Return [x, y] of the center of cell containing provided text 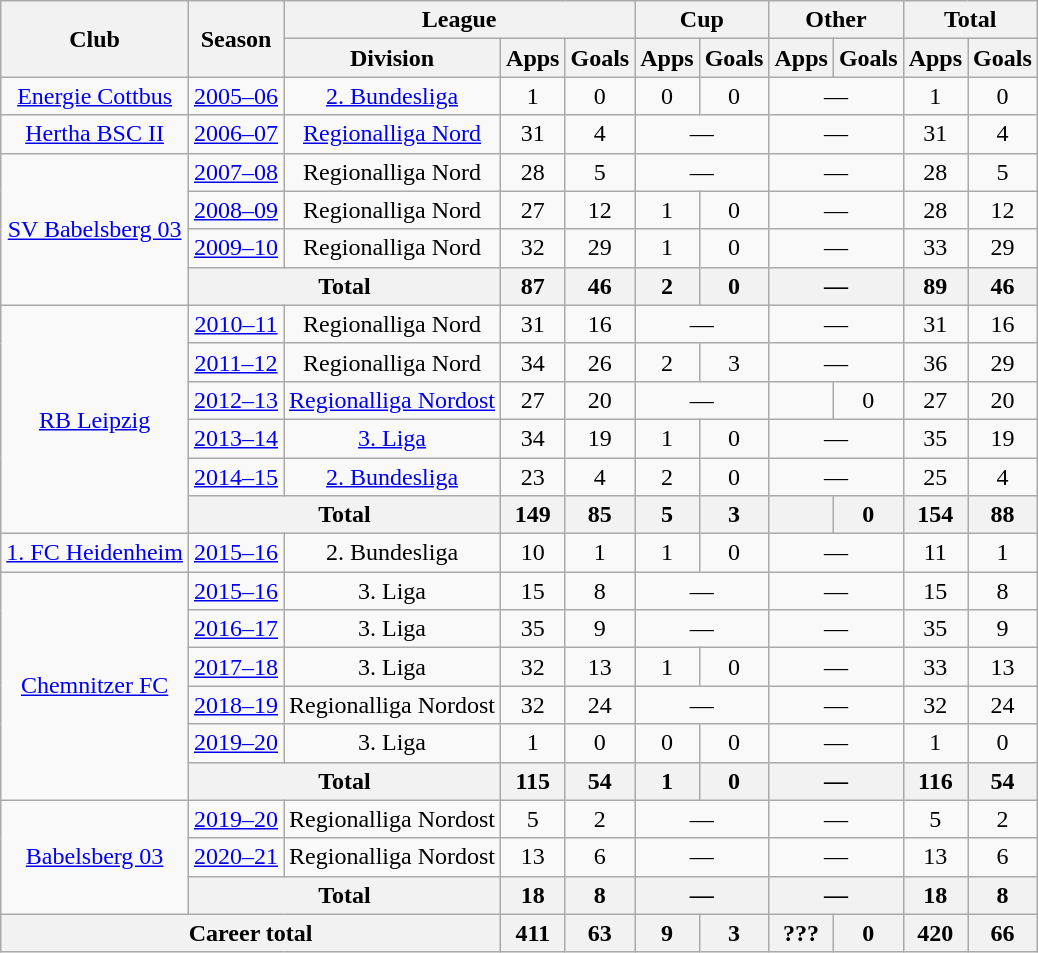
2008–09 [236, 210]
2011–12 [236, 362]
2012–13 [236, 400]
11 [935, 553]
66 [1003, 933]
Career total [251, 933]
2018–19 [236, 705]
League [460, 20]
87 [533, 286]
25 [935, 477]
??? [801, 933]
2005–06 [236, 96]
Club [95, 39]
Other [836, 20]
411 [533, 933]
2020–21 [236, 857]
149 [533, 515]
85 [600, 515]
2014–15 [236, 477]
1. FC Heidenheim [95, 553]
2017–18 [236, 667]
26 [600, 362]
Chemnitzer FC [95, 686]
Season [236, 39]
89 [935, 286]
23 [533, 477]
Division [392, 58]
2007–08 [236, 172]
154 [935, 515]
63 [600, 933]
420 [935, 933]
Hertha BSC II [95, 134]
36 [935, 362]
2016–17 [236, 629]
RB Leipzig [95, 419]
2009–10 [236, 248]
2006–07 [236, 134]
116 [935, 781]
SV Babelsberg 03 [95, 229]
2013–14 [236, 438]
Energie Cottbus [95, 96]
88 [1003, 515]
Babelsberg 03 [95, 857]
2010–11 [236, 324]
10 [533, 553]
115 [533, 781]
Cup [702, 20]
